Extract the [X, Y] coordinate from the center of the cell holding the provided text.  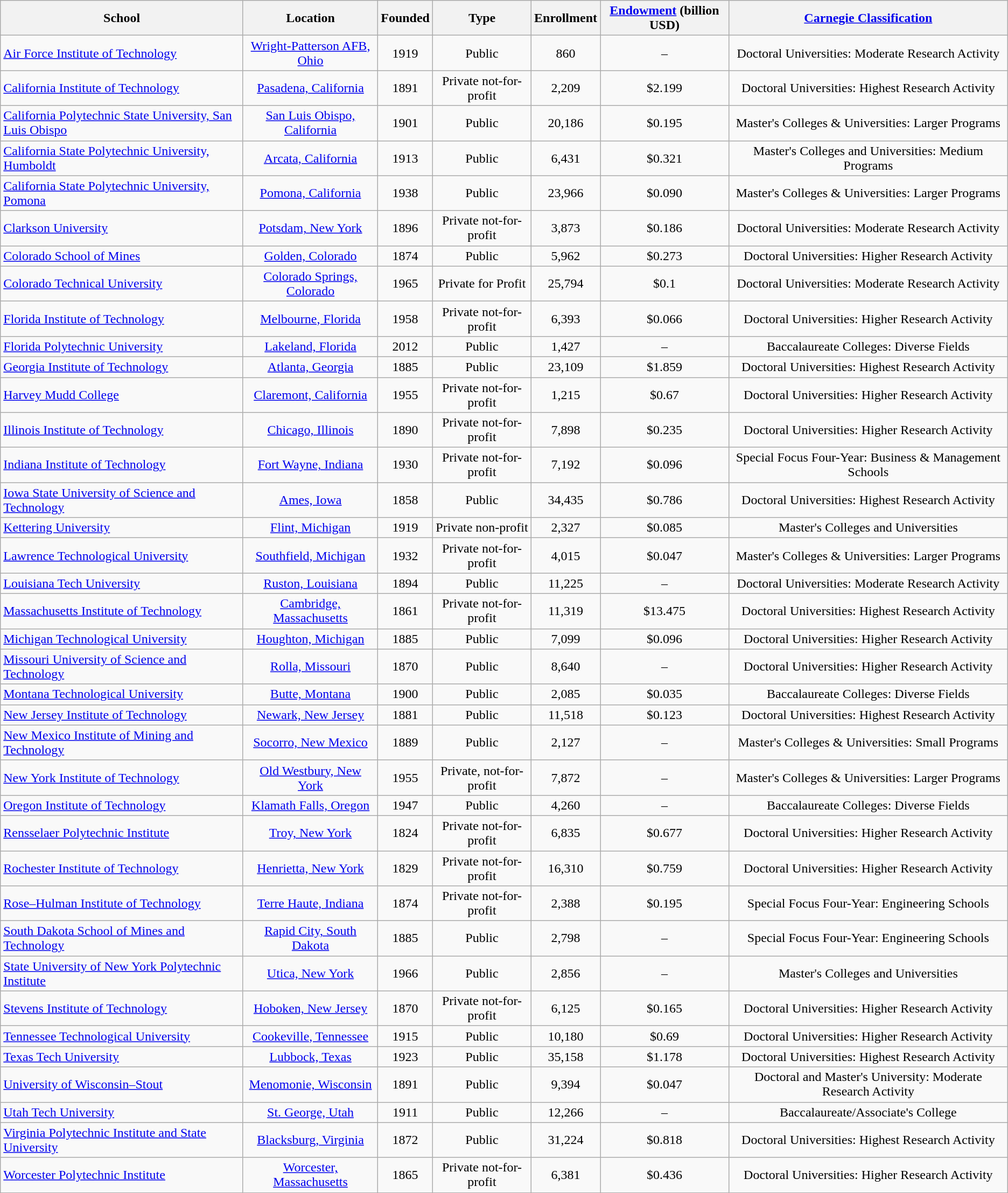
Hoboken, New Jersey [310, 1008]
$0.759 [664, 868]
Doctoral and Master's University: Moderate Research Activity [868, 1085]
$0.123 [664, 715]
$0.786 [664, 500]
$0.436 [664, 1175]
State University of New York Polytechnic Institute [122, 974]
$0.273 [664, 256]
Clarkson University [122, 228]
Arcata, California [310, 158]
$0.066 [664, 319]
South Dakota School of Mines and Technology [122, 938]
$0.67 [664, 394]
25,794 [566, 283]
1,215 [566, 394]
Chicago, Illinois [310, 430]
$0.69 [664, 1036]
1865 [405, 1175]
Rensselaer Polytechnic Institute [122, 833]
1858 [405, 500]
7,192 [566, 465]
31,224 [566, 1140]
Private for Profit [481, 283]
$13.475 [664, 611]
2,209 [566, 88]
$0.818 [664, 1140]
$0.035 [664, 694]
Georgia Institute of Technology [122, 367]
Pomona, California [310, 193]
6,381 [566, 1175]
Type [481, 18]
Rolla, Missouri [310, 667]
Utica, New York [310, 974]
$0.677 [664, 833]
$1.178 [664, 1057]
Butte, Montana [310, 694]
2012 [405, 346]
Colorado Technical University [122, 283]
Virginia Polytechnic Institute and State University [122, 1140]
$0.085 [664, 528]
Private non-profit [481, 528]
23,109 [566, 367]
10,180 [566, 1036]
Michigan Technological University [122, 639]
Fort Wayne, Indiana [310, 465]
Houghton, Michigan [310, 639]
Menomonie, Wisconsin [310, 1085]
California State Polytechnic University, Humboldt [122, 158]
6,835 [566, 833]
$2.199 [664, 88]
860 [566, 53]
6,125 [566, 1008]
1900 [405, 694]
Lawrence Technological University [122, 556]
7,872 [566, 778]
12,266 [566, 1112]
1901 [405, 123]
1861 [405, 611]
1913 [405, 158]
1896 [405, 228]
California Polytechnic State University, San Luis Obispo [122, 123]
1965 [405, 283]
Utah Tech University [122, 1112]
$0.235 [664, 430]
16,310 [566, 868]
$0.1 [664, 283]
1915 [405, 1036]
1872 [405, 1140]
11,225 [566, 583]
$0.165 [664, 1008]
Tennessee Technological University [122, 1036]
Indiana Institute of Technology [122, 465]
Troy, New York [310, 833]
Carnegie Classification [868, 18]
Melbourne, Florida [310, 319]
Wright-Patterson AFB, Ohio [310, 53]
6,431 [566, 158]
Pasadena, California [310, 88]
Louisiana Tech University [122, 583]
Golden, Colorado [310, 256]
Cambridge, Massachusetts [310, 611]
Potsdam, New York [310, 228]
Rose–Hulman Institute of Technology [122, 904]
Henrietta, New York [310, 868]
San Luis Obispo, California [310, 123]
6,393 [566, 319]
1824 [405, 833]
University of Wisconsin–Stout [122, 1085]
Colorado Springs, Colorado [310, 283]
9,394 [566, 1085]
23,966 [566, 193]
Stevens Institute of Technology [122, 1008]
$1.859 [664, 367]
Illinois Institute of Technology [122, 430]
4,260 [566, 805]
Oregon Institute of Technology [122, 805]
$0.090 [664, 193]
11,319 [566, 611]
2,127 [566, 742]
Kettering University [122, 528]
Worcester Polytechnic Institute [122, 1175]
3,873 [566, 228]
Ames, Iowa [310, 500]
$0.321 [664, 158]
8,640 [566, 667]
1889 [405, 742]
Endowment (billion USD) [664, 18]
1923 [405, 1057]
2,388 [566, 904]
Flint, Michigan [310, 528]
Florida Polytechnic University [122, 346]
Master's Colleges & Universities: Small Programs [868, 742]
2,327 [566, 528]
New Jersey Institute of Technology [122, 715]
1958 [405, 319]
Rapid City, South Dakota [310, 938]
Massachusetts Institute of Technology [122, 611]
Master's Colleges and Universities: Medium Programs [868, 158]
2,856 [566, 974]
Old Westbury, New York [310, 778]
Blacksburg, Virginia [310, 1140]
11,518 [566, 715]
Newark, New Jersey [310, 715]
Lubbock, Texas [310, 1057]
New York Institute of Technology [122, 778]
Ruston, Louisiana [310, 583]
7,099 [566, 639]
Colorado School of Mines [122, 256]
Iowa State University of Science and Technology [122, 500]
Florida Institute of Technology [122, 319]
Socorro, New Mexico [310, 742]
School [122, 18]
7,898 [566, 430]
Lakeland, Florida [310, 346]
Cookeville, Tennessee [310, 1036]
Terre Haute, Indiana [310, 904]
Baccalaureate/Associate's College [868, 1112]
$0.186 [664, 228]
20,186 [566, 123]
35,158 [566, 1057]
1,427 [566, 346]
2,798 [566, 938]
Private, not-for-profit [481, 778]
Klamath Falls, Oregon [310, 805]
Air Force Institute of Technology [122, 53]
34,435 [566, 500]
Claremont, California [310, 394]
1829 [405, 868]
New Mexico Institute of Mining and Technology [122, 742]
1881 [405, 715]
St. George, Utah [310, 1112]
2,085 [566, 694]
Harvey Mudd College [122, 394]
California State Polytechnic University, Pomona [122, 193]
5,962 [566, 256]
Rochester Institute of Technology [122, 868]
1932 [405, 556]
1911 [405, 1112]
1938 [405, 193]
Enrollment [566, 18]
Montana Technological University [122, 694]
Atlanta, Georgia [310, 367]
1966 [405, 974]
Location [310, 18]
1894 [405, 583]
Special Focus Four-Year: Business & Management Schools [868, 465]
Founded [405, 18]
4,015 [566, 556]
1947 [405, 805]
California Institute of Technology [122, 88]
Texas Tech University [122, 1057]
Missouri University of Science and Technology [122, 667]
Worcester, Massachusetts [310, 1175]
Southfield, Michigan [310, 556]
1930 [405, 465]
1890 [405, 430]
